Output the [x, y] coordinate of the center of the cell containing the given text.  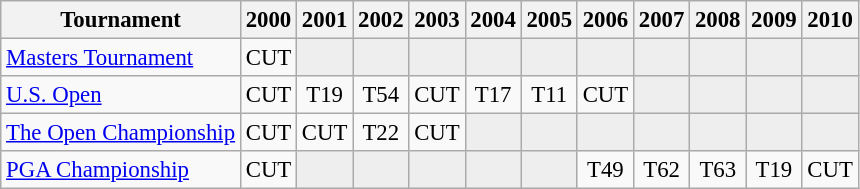
T22 [381, 133]
2010 [830, 20]
2008 [718, 20]
T11 [549, 95]
Masters Tournament [121, 58]
T49 [605, 170]
2004 [493, 20]
2009 [774, 20]
T17 [493, 95]
T62 [661, 170]
2002 [381, 20]
T54 [381, 95]
PGA Championship [121, 170]
The Open Championship [121, 133]
T63 [718, 170]
2000 [268, 20]
U.S. Open [121, 95]
Tournament [121, 20]
2005 [549, 20]
2001 [325, 20]
2003 [437, 20]
2007 [661, 20]
2006 [605, 20]
